Find where the given text appears and provide that cell's center as [X, Y] coordinate. 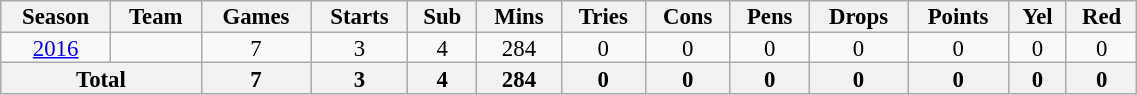
Season [56, 16]
Team [156, 16]
Pens [770, 16]
Yel [1037, 16]
Drops [858, 16]
Cons [688, 16]
Total [101, 78]
Mins [520, 16]
Tries [603, 16]
Red [1101, 16]
Starts [360, 16]
Sub [442, 16]
Games [256, 16]
2016 [56, 48]
Points [958, 16]
